Return (x, y) of the center of cell containing provided text 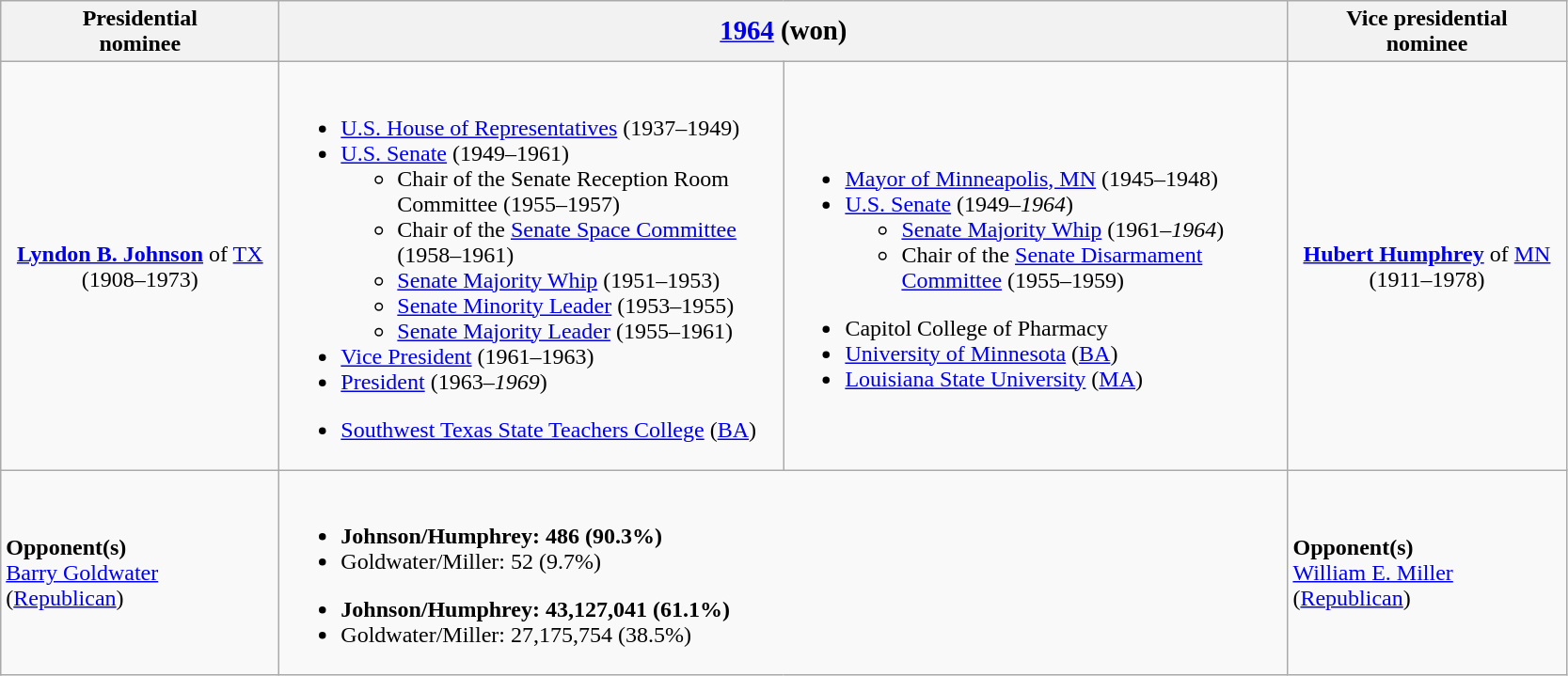
Opponent(s)William E. Miller (Republican) (1427, 573)
Opponent(s)Barry Goldwater (Republican) (140, 573)
1964 (won) (784, 32)
Hubert Humphrey of MN(1911–1978) (1427, 266)
Johnson/Humphrey: 486 (90.3%)Goldwater/Miller: 52 (9.7%)Johnson/Humphrey: 43,127,041 (61.1%)Goldwater/Miller: 27,175,754 (38.5%) (784, 573)
Lyndon B. Johnson of TX(1908–1973) (140, 266)
Vice presidentialnominee (1427, 32)
Presidentialnominee (140, 32)
